For the text-containing cell, return its midpoint in (X, Y) coordinate format. 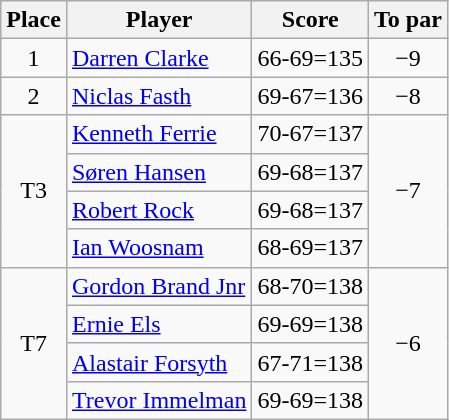
Place (34, 20)
67-71=138 (310, 362)
66-69=135 (310, 58)
68-70=138 (310, 286)
2 (34, 96)
Trevor Immelman (158, 400)
68-69=137 (310, 248)
69-67=136 (310, 96)
−6 (408, 343)
Søren Hansen (158, 172)
Score (310, 20)
Kenneth Ferrie (158, 134)
Player (158, 20)
T3 (34, 191)
−8 (408, 96)
Darren Clarke (158, 58)
Robert Rock (158, 210)
To par (408, 20)
70-67=137 (310, 134)
Alastair Forsyth (158, 362)
−7 (408, 191)
Ernie Els (158, 324)
1 (34, 58)
−9 (408, 58)
T7 (34, 343)
Ian Woosnam (158, 248)
Gordon Brand Jnr (158, 286)
Niclas Fasth (158, 96)
